Return the (X, Y) coordinate for the center point of the cell that contains the specified text.  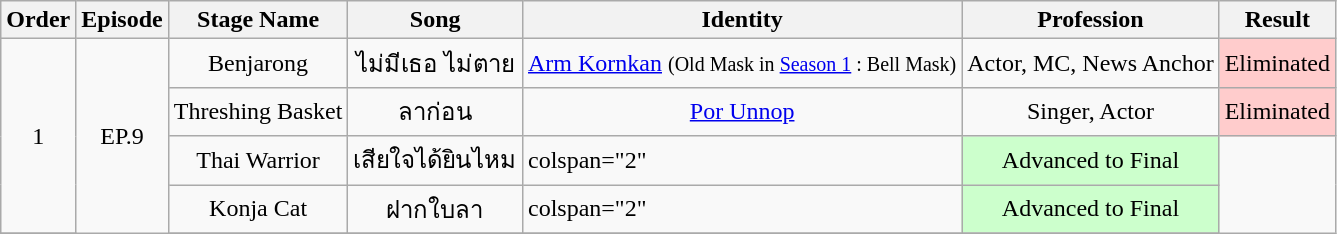
Profession (1090, 20)
EP.9 (122, 136)
Por Unnop (742, 112)
ฝากใบลา (436, 208)
Thai Warrior (258, 160)
Arm Kornkan (Old Mask in Season 1 : Bell Mask) (742, 64)
1 (38, 136)
Stage Name (258, 20)
Result (1277, 20)
Song (436, 20)
Singer, Actor (1090, 112)
เสียใจได้ยินไหม (436, 160)
Episode (122, 20)
Benjarong (258, 64)
ไม่มีเธอ ไม่ตาย (436, 64)
Threshing Basket (258, 112)
ลาก่อน (436, 112)
Identity (742, 20)
Konja Cat (258, 208)
Actor, MC, News Anchor (1090, 64)
Order (38, 20)
